Extract the (x, y) coordinate from the center of the cell holding the provided text.  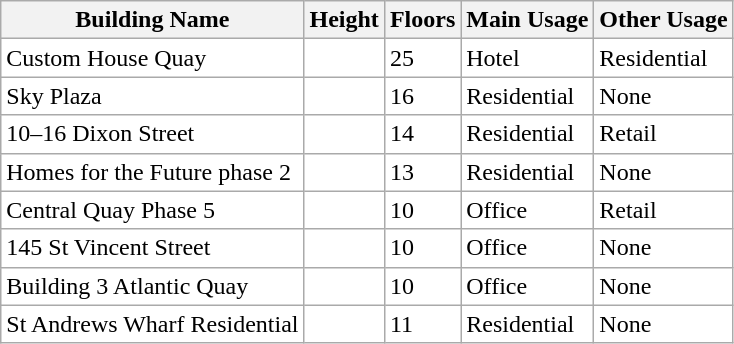
Floors (422, 20)
St Andrews Wharf Residential (152, 324)
25 (422, 58)
13 (422, 172)
Building 3 Atlantic Quay (152, 286)
Main Usage (528, 20)
Homes for the Future phase 2 (152, 172)
Other Usage (664, 20)
Building Name (152, 20)
14 (422, 134)
11 (422, 324)
Hotel (528, 58)
Sky Plaza (152, 96)
145 St Vincent Street (152, 248)
16 (422, 96)
10–16 Dixon Street (152, 134)
Height (344, 20)
Custom House Quay (152, 58)
Central Quay Phase 5 (152, 210)
